Scan for the cell matching the given text and deliver its (x, y) coordinate at center. 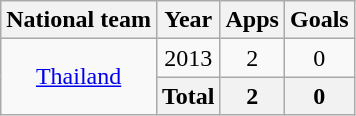
Total (188, 96)
Thailand (79, 77)
Apps (252, 20)
Goals (319, 20)
2013 (188, 58)
Year (188, 20)
National team (79, 20)
